Identify which cell holds the provided text, then report its [x, y] central coordinate. 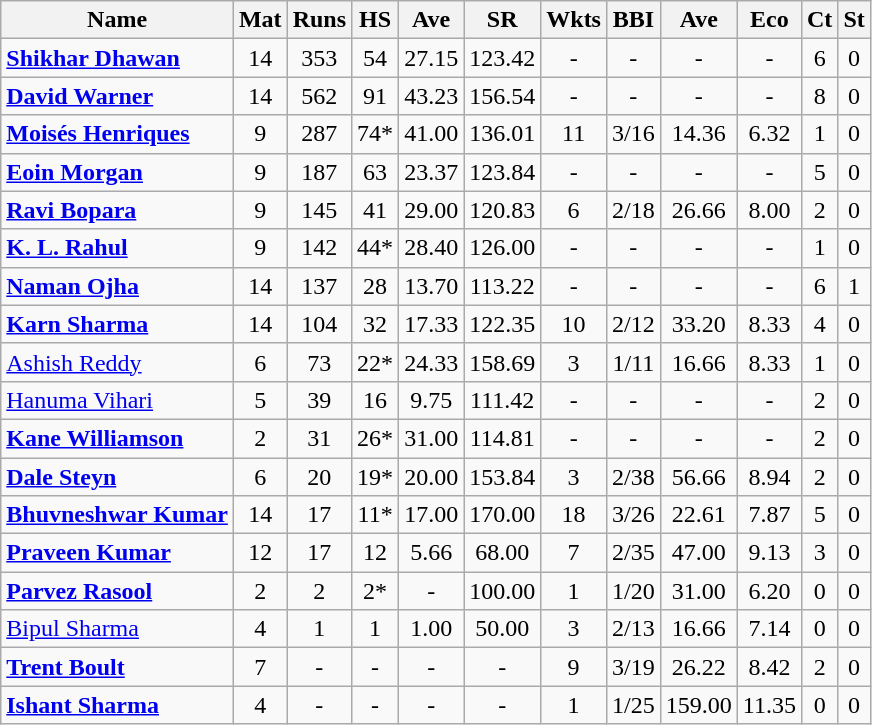
16 [376, 400]
SR [502, 20]
23.37 [432, 172]
Ct [819, 20]
K. L. Rahul [118, 248]
28.40 [432, 248]
Mat [260, 20]
24.33 [432, 362]
1/20 [633, 591]
Praveen Kumar [118, 553]
6.32 [769, 134]
122.35 [502, 324]
BBI [633, 20]
113.22 [502, 286]
9.75 [432, 400]
8.00 [769, 210]
11* [376, 515]
2/13 [633, 629]
Hanuma Vihari [118, 400]
Eoin Morgan [118, 172]
28 [376, 286]
17.00 [432, 515]
8.94 [769, 477]
Name [118, 20]
104 [319, 324]
Ishant Sharma [118, 705]
St [854, 20]
126.00 [502, 248]
Bhuvneshwar Kumar [118, 515]
562 [319, 96]
153.84 [502, 477]
47.00 [698, 553]
91 [376, 96]
7.87 [769, 515]
31 [319, 438]
73 [319, 362]
Naman Ojha [118, 286]
26.22 [698, 667]
44* [376, 248]
19* [376, 477]
14.36 [698, 134]
159.00 [698, 705]
22* [376, 362]
3/19 [633, 667]
20.00 [432, 477]
27.15 [432, 58]
11 [574, 134]
2/18 [633, 210]
142 [319, 248]
7.14 [769, 629]
287 [319, 134]
74* [376, 134]
1/25 [633, 705]
8 [819, 96]
33.20 [698, 324]
Dale Steyn [118, 477]
2* [376, 591]
54 [376, 58]
26* [376, 438]
8.42 [769, 667]
43.23 [432, 96]
Wkts [574, 20]
2/35 [633, 553]
Bipul Sharma [118, 629]
111.42 [502, 400]
26.66 [698, 210]
145 [319, 210]
20 [319, 477]
63 [376, 172]
3/26 [633, 515]
22.61 [698, 515]
2/12 [633, 324]
HS [376, 20]
156.54 [502, 96]
41.00 [432, 134]
187 [319, 172]
50.00 [502, 629]
18 [574, 515]
Ashish Reddy [118, 362]
29.00 [432, 210]
170.00 [502, 515]
114.81 [502, 438]
2/38 [633, 477]
120.83 [502, 210]
68.00 [502, 553]
Trent Boult [118, 667]
Moisés Henriques [118, 134]
123.84 [502, 172]
Kane Williamson [118, 438]
100.00 [502, 591]
Ravi Bopara [118, 210]
Eco [769, 20]
Runs [319, 20]
5.66 [432, 553]
123.42 [502, 58]
39 [319, 400]
9.13 [769, 553]
Shikhar Dhawan [118, 58]
13.70 [432, 286]
11.35 [769, 705]
1/11 [633, 362]
David Warner [118, 96]
136.01 [502, 134]
Parvez Rasool [118, 591]
32 [376, 324]
137 [319, 286]
3/16 [633, 134]
1.00 [432, 629]
353 [319, 58]
17.33 [432, 324]
56.66 [698, 477]
6.20 [769, 591]
158.69 [502, 362]
41 [376, 210]
Karn Sharma [118, 324]
10 [574, 324]
